Detect which cell encompasses the target text, then output its (x, y) center coordinate. 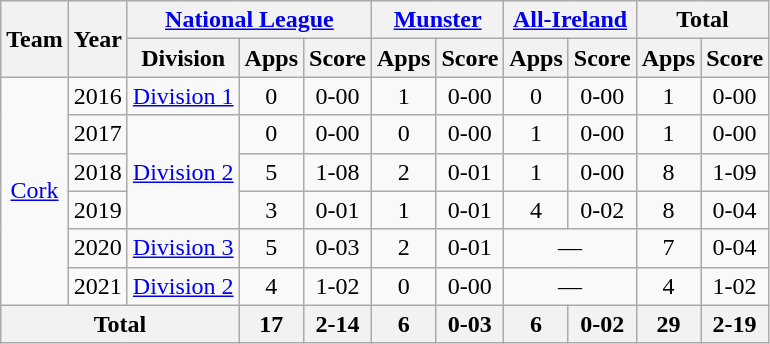
Munster (437, 20)
2016 (98, 96)
Division 1 (183, 96)
2019 (98, 210)
Year (98, 39)
Division 3 (183, 248)
2-14 (338, 324)
Cork (35, 191)
7 (668, 248)
National League (249, 20)
1-08 (338, 172)
Team (35, 39)
1-09 (735, 172)
2020 (98, 248)
2017 (98, 134)
2-19 (735, 324)
Division (183, 58)
All-Ireland (570, 20)
17 (271, 324)
3 (271, 210)
2018 (98, 172)
29 (668, 324)
2021 (98, 286)
